Detect which cell encompasses the target text, then output its (x, y) center coordinate. 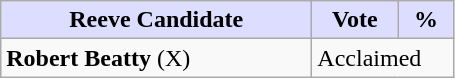
% (426, 20)
Robert Beatty (X) (156, 58)
Acclaimed (383, 58)
Vote (355, 20)
Reeve Candidate (156, 20)
